Detect which cell encompasses the target text, then output its [X, Y] center coordinate. 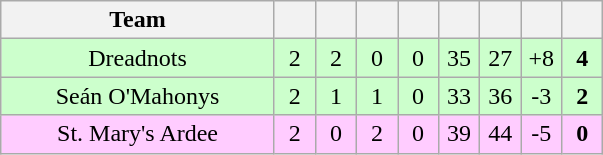
39 [460, 134]
35 [460, 58]
44 [500, 134]
4 [582, 58]
St. Mary's Ardee [138, 134]
+8 [542, 58]
-3 [542, 96]
27 [500, 58]
Team [138, 20]
36 [500, 96]
Seán O'Mahonys [138, 96]
Dreadnots [138, 58]
-5 [542, 134]
33 [460, 96]
